Determine the (x, y) coordinate at the center of the cell enclosing the given text.  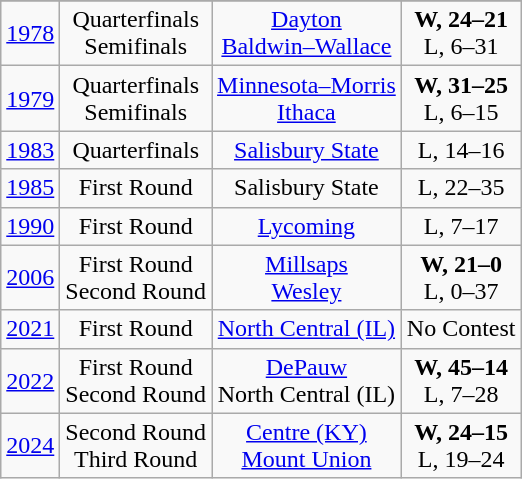
W, 45–14L, 7–28 (461, 380)
Lycoming (307, 226)
DePauwNorth Central (IL) (307, 380)
L, 22–35 (461, 188)
W, 21–0L, 0–37 (461, 278)
2022 (30, 380)
DaytonBaldwin–Wallace (307, 34)
Second RoundThird Round (136, 446)
2024 (30, 446)
W, 24–21L, 6–31 (461, 34)
1979 (30, 98)
Centre (KY)Mount Union (307, 446)
W, 31–25L, 6–15 (461, 98)
2006 (30, 278)
W, 24–15L, 19–24 (461, 446)
L, 14–16 (461, 150)
1983 (30, 150)
North Central (IL) (307, 329)
1978 (30, 34)
MillsapsWesley (307, 278)
L, 7–17 (461, 226)
No Contest (461, 329)
1985 (30, 188)
2021 (30, 329)
Minnesota–MorrisIthaca (307, 98)
Quarterfinals (136, 150)
1990 (30, 226)
